Return the (x, y) coordinate for the center point of the cell that contains the specified text.  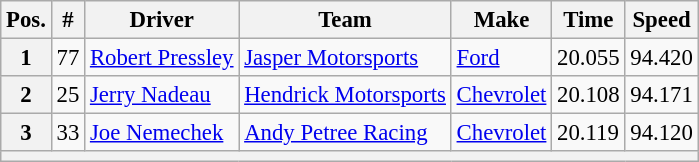
Time (588, 20)
Speed (662, 20)
20.119 (588, 133)
# (68, 20)
33 (68, 133)
Andy Petree Racing (345, 133)
Make (501, 20)
Jasper Motorsports (345, 58)
Hendrick Motorsports (345, 95)
Joe Nemechek (162, 133)
94.171 (662, 95)
Pos. (26, 20)
1 (26, 58)
Ford (501, 58)
94.120 (662, 133)
Team (345, 20)
25 (68, 95)
2 (26, 95)
94.420 (662, 58)
Jerry Nadeau (162, 95)
20.108 (588, 95)
Robert Pressley (162, 58)
Driver (162, 20)
20.055 (588, 58)
3 (26, 133)
77 (68, 58)
